Output the [x, y] coordinate of the center of the cell containing the given text.  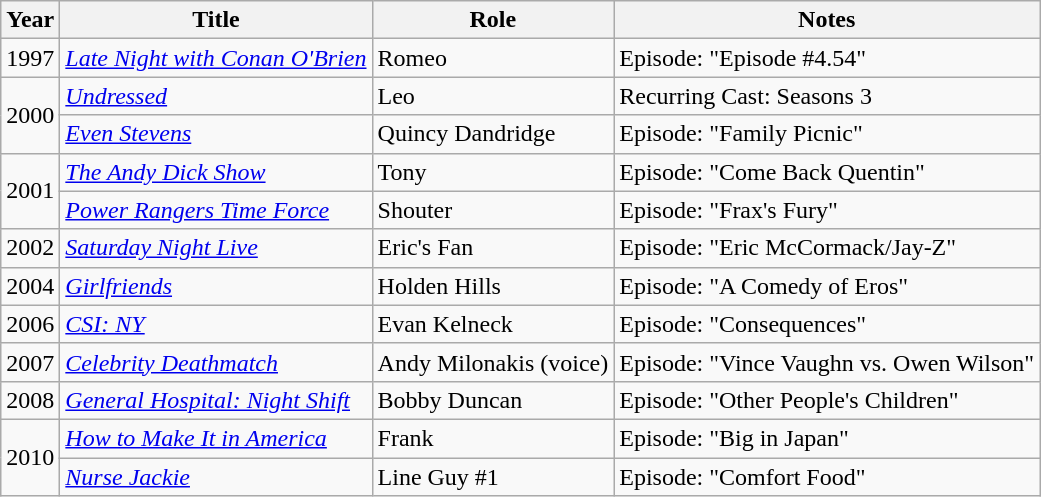
Episode: "Comfort Food" [827, 477]
Episode: "Big in Japan" [827, 438]
2000 [30, 115]
Late Night with Conan O'Brien [216, 58]
Evan Kelneck [493, 324]
2001 [30, 191]
Tony [493, 172]
Role [493, 20]
Girlfriends [216, 286]
Nurse Jackie [216, 477]
Leo [493, 96]
2007 [30, 362]
Year [30, 20]
The Andy Dick Show [216, 172]
2006 [30, 324]
Celebrity Deathmatch [216, 362]
Episode: "Episode #4.54" [827, 58]
Notes [827, 20]
Line Guy #1 [493, 477]
Even Stevens [216, 134]
Andy Milonakis (voice) [493, 362]
Recurring Cast: Seasons 3 [827, 96]
Holden Hills [493, 286]
Episode: "Vince Vaughn vs. Owen Wilson" [827, 362]
2002 [30, 248]
Episode: "Consequences" [827, 324]
Episode: "Eric McCormack/Jay-Z" [827, 248]
1997 [30, 58]
Frank [493, 438]
Quincy Dandridge [493, 134]
2010 [30, 457]
Undressed [216, 96]
Episode: "Family Picnic" [827, 134]
Episode: "A Comedy of Eros" [827, 286]
Bobby Duncan [493, 400]
Saturday Night Live [216, 248]
2004 [30, 286]
Episode: "Come Back Quentin" [827, 172]
Title [216, 20]
2008 [30, 400]
Romeo [493, 58]
Power Rangers Time Force [216, 210]
Episode: "Other People's Children" [827, 400]
CSI: NY [216, 324]
Episode: "Frax's Fury" [827, 210]
Shouter [493, 210]
Eric's Fan [493, 248]
General Hospital: Night Shift [216, 400]
How to Make It in America [216, 438]
